Extract the (x, y) coordinate from the center of the cell holding the provided text.  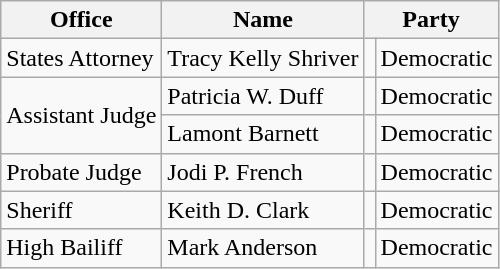
Probate Judge (82, 172)
Name (263, 20)
Patricia W. Duff (263, 96)
States Attorney (82, 58)
Party (431, 20)
Assistant Judge (82, 115)
Tracy Kelly Shriver (263, 58)
Keith D. Clark (263, 210)
Jodi P. French (263, 172)
Mark Anderson (263, 248)
High Bailiff (82, 248)
Office (82, 20)
Lamont Barnett (263, 134)
Sheriff (82, 210)
